Return the (X, Y) coordinate for the center point of the cell that contains the specified text.  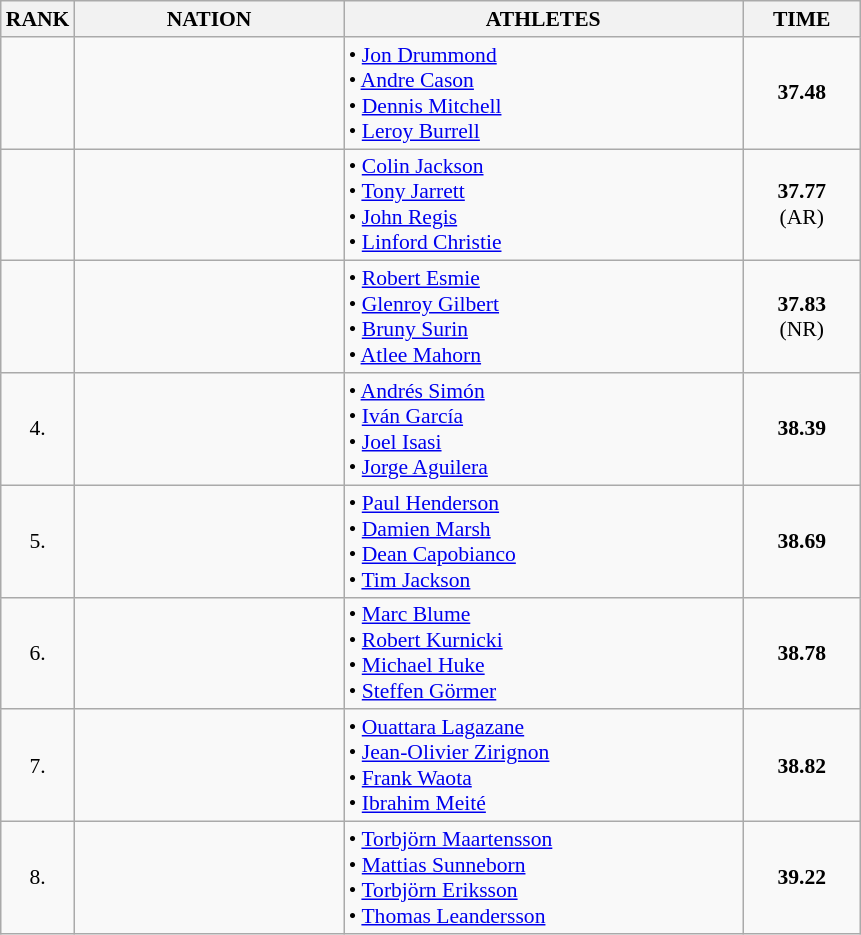
NATION (208, 19)
• Paul Henderson• Damien Marsh• Dean Capobianco• Tim Jackson (544, 541)
TIME (802, 19)
38.39 (802, 429)
• Ouattara Lagazane• Jean-Olivier Zirignon• Frank Waota• Ibrahim Meité (544, 766)
38.82 (802, 766)
37.83(NR) (802, 317)
• Colin Jackson• Tony Jarrett• John Regis• Linford Christie (544, 205)
39.22 (802, 878)
8. (38, 878)
• Jon Drummond• Andre Cason• Dennis Mitchell• Leroy Burrell (544, 93)
4. (38, 429)
37.77(AR) (802, 205)
37.48 (802, 93)
38.69 (802, 541)
5. (38, 541)
38.78 (802, 653)
• Robert Esmie• Glenroy Gilbert• Bruny Surin• Atlee Mahorn (544, 317)
• Marc Blume• Robert Kurnicki• Michael Huke• Steffen Görmer (544, 653)
• Torbjörn Maartensson• Mattias Sunneborn• Torbjörn Eriksson• Thomas Leandersson (544, 878)
ATHLETES (544, 19)
RANK (38, 19)
6. (38, 653)
• Andrés Simón• Iván García• Joel Isasi• Jorge Aguilera (544, 429)
7. (38, 766)
